Provide the (x, y) coordinate of the cell's center where the given text is located.  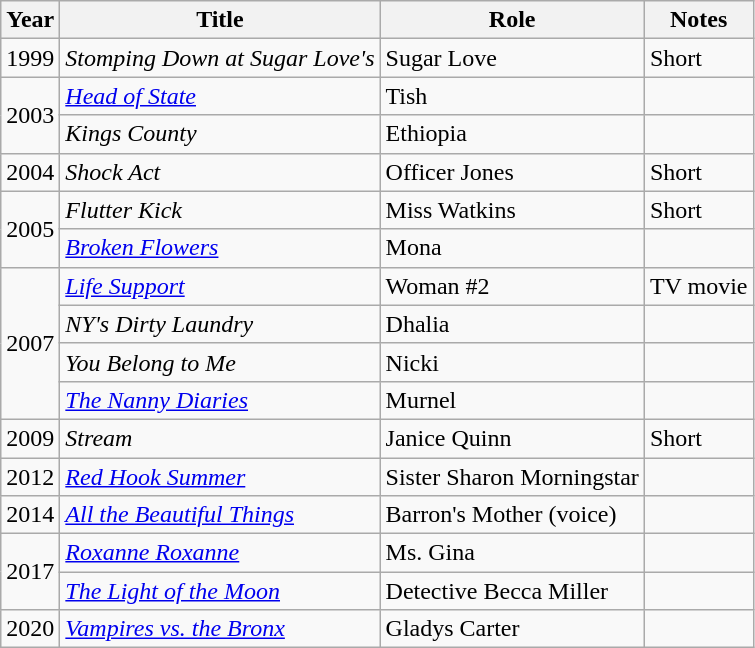
1999 (30, 58)
2003 (30, 115)
Notes (698, 20)
2017 (30, 572)
All the Beautiful Things (220, 515)
2004 (30, 172)
Murnel (512, 400)
Tish (512, 96)
Broken Flowers (220, 248)
Life Support (220, 286)
Stream (220, 438)
Roxanne Roxanne (220, 553)
The Nanny Diaries (220, 400)
Janice Quinn (512, 438)
Detective Becca Miller (512, 591)
2020 (30, 629)
TV movie (698, 286)
Red Hook Summer (220, 477)
Stomping Down at Sugar Love's (220, 58)
2014 (30, 515)
Sister Sharon Morningstar (512, 477)
NY's Dirty Laundry (220, 324)
Gladys Carter (512, 629)
Vampires vs. the Bronx (220, 629)
Mona (512, 248)
Miss Watkins (512, 210)
Dhalia (512, 324)
Role (512, 20)
Officer Jones (512, 172)
Head of State (220, 96)
You Belong to Me (220, 362)
Woman #2 (512, 286)
2007 (30, 343)
Nicki (512, 362)
Sugar Love (512, 58)
2012 (30, 477)
2009 (30, 438)
The Light of the Moon (220, 591)
Flutter Kick (220, 210)
Title (220, 20)
Ms. Gina (512, 553)
Kings County (220, 134)
Ethiopia (512, 134)
Year (30, 20)
Shock Act (220, 172)
2005 (30, 229)
Barron's Mother (voice) (512, 515)
